Search for the cell housing the specified text and yield its (X, Y) center coordinate. 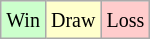
Draw (72, 20)
Win (24, 20)
Loss (126, 20)
